Pinpoint the cell where the given text exists, returning its (x, y) midpoint coordinate. 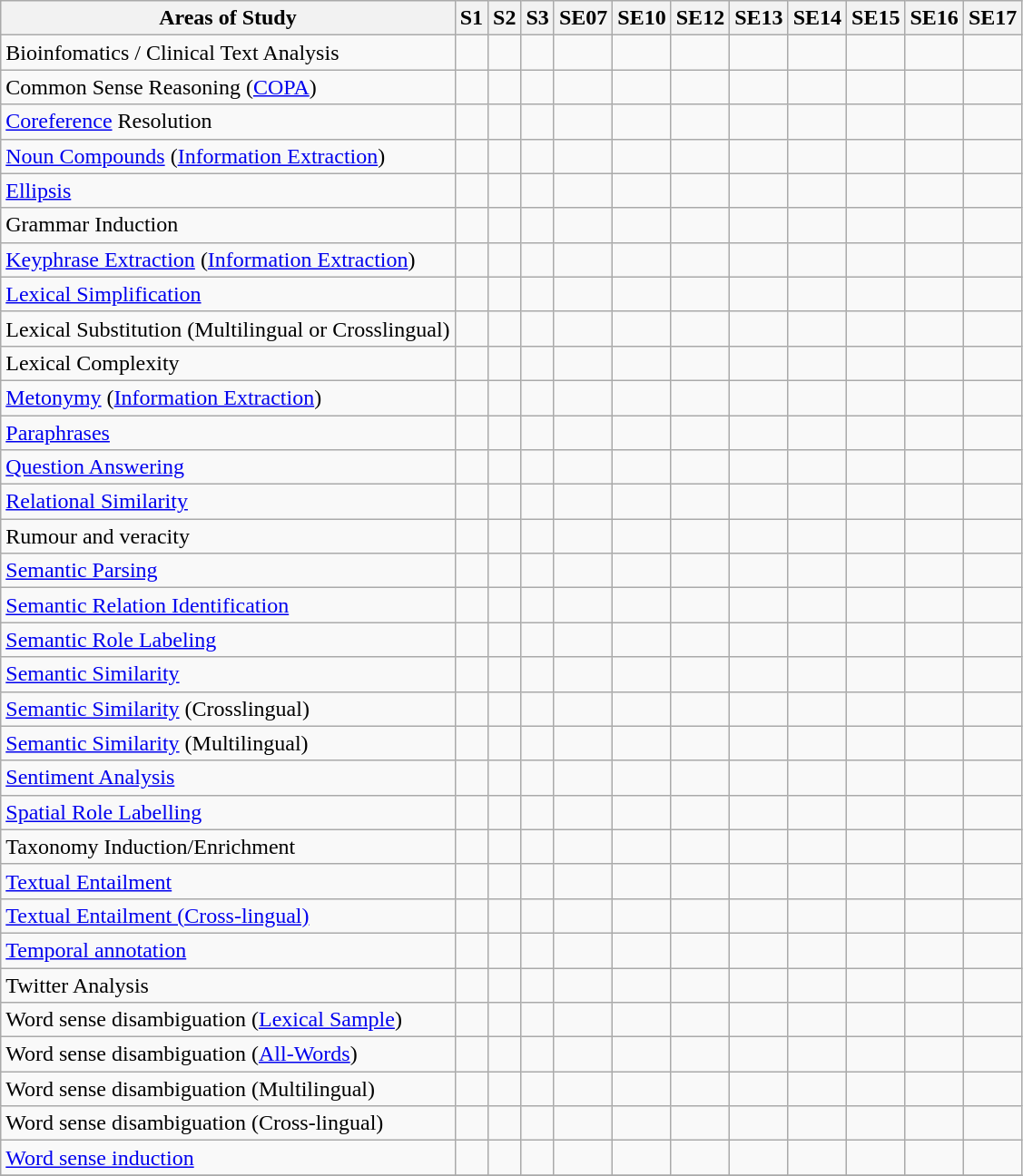
Twitter Analysis (228, 985)
SE12 (700, 18)
SE15 (876, 18)
Temporal annotation (228, 950)
Noun Compounds (Information Extraction) (228, 156)
Semantic Similarity (228, 674)
Semantic Similarity (Crosslingual) (228, 709)
Word sense disambiguation (All-Words) (228, 1054)
SE14 (817, 18)
Spatial Role Labelling (228, 812)
Semantic Role Labeling (228, 640)
Areas of Study (228, 18)
Lexical Substitution (Multilingual or Crosslingual) (228, 328)
Metonymy (Information Extraction) (228, 397)
S1 (471, 18)
SE16 (934, 18)
Keyphrase Extraction (Information Extraction) (228, 260)
Bioinfomatics / Clinical Text Analysis (228, 53)
Paraphrases (228, 433)
Word sense disambiguation (Multilingual) (228, 1089)
Taxonomy Induction/Enrichment (228, 847)
Sentiment Analysis (228, 778)
Grammar Induction (228, 225)
Lexical Simplification (228, 294)
SE17 (992, 18)
Rumour and veracity (228, 536)
Common Sense Reasoning (COPA) (228, 87)
Textual Entailment (228, 881)
SE07 (583, 18)
Word sense disambiguation (Lexical Sample) (228, 1020)
S3 (537, 18)
S2 (505, 18)
Relational Similarity (228, 502)
Lexical Complexity (228, 363)
Coreference Resolution (228, 122)
SE13 (759, 18)
Ellipsis (228, 191)
SE10 (642, 18)
Semantic Parsing (228, 571)
Semantic Relation Identification (228, 605)
Semantic Similarity (Multilingual) (228, 743)
Word sense induction (228, 1158)
Question Answering (228, 467)
Textual Entailment (Cross-lingual) (228, 916)
Word sense disambiguation (Cross-lingual) (228, 1123)
